Find where the given text appears and provide that cell's center as (x, y) coordinate. 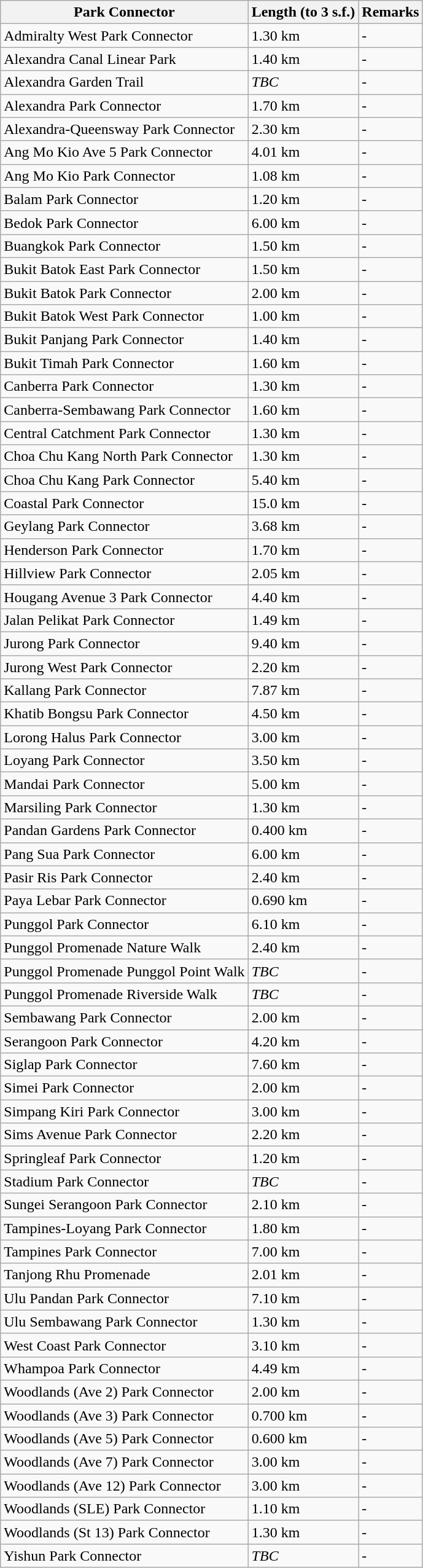
Remarks (390, 12)
Balam Park Connector (124, 199)
Pang Sua Park Connector (124, 854)
Woodlands (SLE) Park Connector (124, 1509)
7.00 km (303, 1252)
Henderson Park Connector (124, 550)
Hougang Avenue 3 Park Connector (124, 597)
Marsiling Park Connector (124, 807)
Mandai Park Connector (124, 784)
Paya Lebar Park Connector (124, 901)
Woodlands (St 13) Park Connector (124, 1532)
Woodlands (Ave 5) Park Connector (124, 1439)
Bedok Park Connector (124, 222)
Park Connector (124, 12)
Loyang Park Connector (124, 761)
1.49 km (303, 620)
0.700 km (303, 1415)
Woodlands (Ave 12) Park Connector (124, 1486)
West Coast Park Connector (124, 1345)
Yishun Park Connector (124, 1556)
5.00 km (303, 784)
4.01 km (303, 152)
2.05 km (303, 573)
Punggol Promenade Riverside Walk (124, 994)
Ang Mo Kio Ave 5 Park Connector (124, 152)
Woodlands (Ave 2) Park Connector (124, 1392)
Length (to 3 s.f.) (303, 12)
Bukit Batok West Park Connector (124, 316)
Sungei Serangoon Park Connector (124, 1205)
Ulu Pandan Park Connector (124, 1298)
3.50 km (303, 761)
0.400 km (303, 831)
Punggol Park Connector (124, 924)
Admiralty West Park Connector (124, 36)
Punggol Promenade Punggol Point Walk (124, 971)
Springleaf Park Connector (124, 1158)
2.10 km (303, 1205)
1.08 km (303, 176)
Alexandra Garden Trail (124, 82)
4.49 km (303, 1368)
Tanjong Rhu Promenade (124, 1275)
7.10 km (303, 1298)
Whampoa Park Connector (124, 1368)
Jurong Park Connector (124, 643)
Sims Avenue Park Connector (124, 1135)
Choa Chu Kang North Park Connector (124, 457)
9.40 km (303, 643)
7.87 km (303, 691)
Jurong West Park Connector (124, 667)
Kallang Park Connector (124, 691)
Hillview Park Connector (124, 573)
Simpang Kiri Park Connector (124, 1111)
2.01 km (303, 1275)
Tampines Park Connector (124, 1252)
Bukit Panjang Park Connector (124, 340)
Tampines-Loyang Park Connector (124, 1228)
Khatib Bongsu Park Connector (124, 714)
4.50 km (303, 714)
4.20 km (303, 1041)
1.00 km (303, 316)
7.60 km (303, 1065)
Alexandra Canal Linear Park (124, 59)
Ulu Sembawang Park Connector (124, 1322)
4.40 km (303, 597)
Stadium Park Connector (124, 1182)
Bukit Timah Park Connector (124, 363)
Pasir Ris Park Connector (124, 877)
2.30 km (303, 129)
Choa Chu Kang Park Connector (124, 480)
6.10 km (303, 924)
Pandan Gardens Park Connector (124, 831)
Alexandra Park Connector (124, 106)
0.600 km (303, 1439)
Punggol Promenade Nature Walk (124, 947)
5.40 km (303, 480)
Simei Park Connector (124, 1088)
Lorong Halus Park Connector (124, 737)
Alexandra-Queensway Park Connector (124, 129)
Siglap Park Connector (124, 1065)
Coastal Park Connector (124, 503)
Ang Mo Kio Park Connector (124, 176)
Canberra-Sembawang Park Connector (124, 410)
Sembawang Park Connector (124, 1017)
Geylang Park Connector (124, 527)
Central Catchment Park Connector (124, 433)
Serangoon Park Connector (124, 1041)
Woodlands (Ave 7) Park Connector (124, 1462)
Canberra Park Connector (124, 386)
Jalan Pelikat Park Connector (124, 620)
15.0 km (303, 503)
3.68 km (303, 527)
Bukit Batok Park Connector (124, 293)
1.10 km (303, 1509)
Bukit Batok East Park Connector (124, 269)
1.80 km (303, 1228)
Woodlands (Ave 3) Park Connector (124, 1415)
Buangkok Park Connector (124, 246)
3.10 km (303, 1345)
0.690 km (303, 901)
